Determine the (X, Y) coordinate at the center of the cell enclosing the given text.  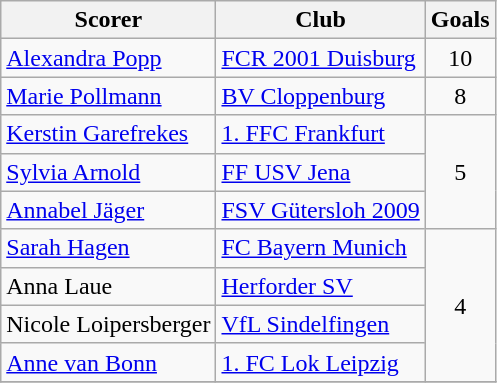
Sarah Hagen (108, 248)
FF USV Jena (320, 172)
FCR 2001 Duisburg (320, 58)
Sylvia Arnold (108, 172)
Marie Pollmann (108, 96)
5 (460, 172)
Anna Laue (108, 286)
FSV Gütersloh 2009 (320, 210)
Nicole Loipersberger (108, 324)
Club (320, 20)
Scorer (108, 20)
1. FFC Frankfurt (320, 134)
4 (460, 305)
VfL Sindelfingen (320, 324)
Kerstin Garefrekes (108, 134)
10 (460, 58)
BV Cloppenburg (320, 96)
Anne van Bonn (108, 362)
Annabel Jäger (108, 210)
Goals (460, 20)
FC Bayern Munich (320, 248)
Herforder SV (320, 286)
8 (460, 96)
1. FC Lok Leipzig (320, 362)
Alexandra Popp (108, 58)
